Provide the [X, Y] coordinate of the cell's center where the given text is located.  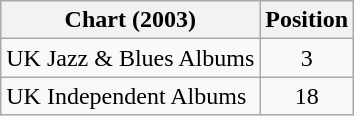
Position [307, 20]
Chart (2003) [130, 20]
18 [307, 96]
3 [307, 58]
UK Independent Albums [130, 96]
UK Jazz & Blues Albums [130, 58]
